From the cell containing the given text, extract its center point as (x, y) coordinate. 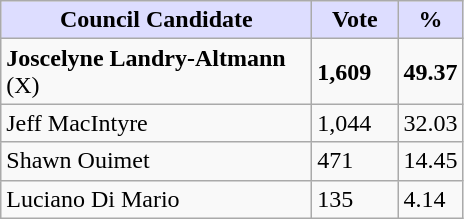
Shawn Ouimet (156, 161)
1,609 (355, 72)
% (430, 20)
Jeff MacIntyre (156, 123)
Joscelyne Landry-Altmann (X) (156, 72)
4.14 (430, 199)
Luciano Di Mario (156, 199)
471 (355, 161)
14.45 (430, 161)
135 (355, 199)
49.37 (430, 72)
1,044 (355, 123)
32.03 (430, 123)
Vote (355, 20)
Council Candidate (156, 20)
